Capture the cell that displays the provided text and extract its (x, y) central coordinate. 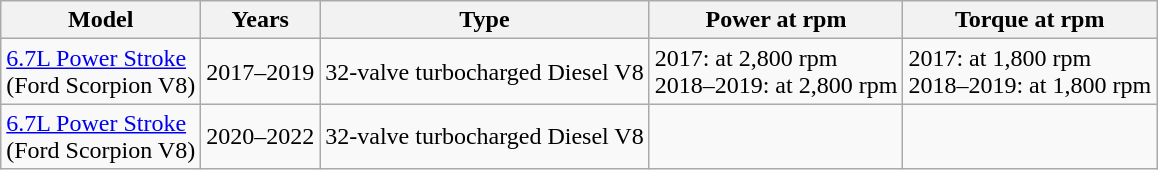
Model (101, 20)
Years (260, 20)
Torque at rpm (1030, 20)
2017: at 1,800 rpm2018–2019: at 1,800 rpm (1030, 72)
2020–2022 (260, 136)
2017–2019 (260, 72)
Type (484, 20)
Power at rpm (776, 20)
2017: at 2,800 rpm2018–2019: at 2,800 rpm (776, 72)
